From the cell containing the given text, extract its center point as (x, y) coordinate. 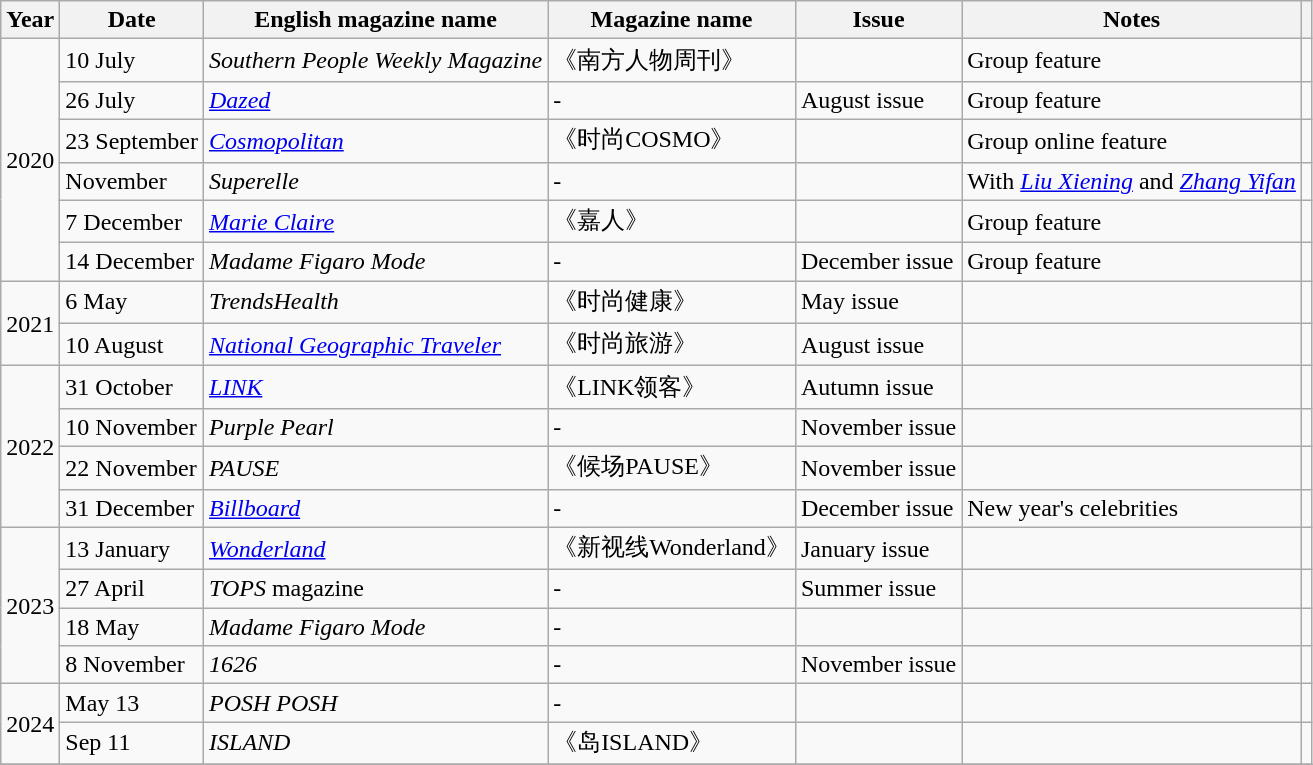
7 December (132, 222)
《候场PAUSE》 (672, 468)
English magazine name (376, 20)
Southern People Weekly Magazine (376, 60)
Wonderland (376, 548)
New year's celebrities (1132, 508)
PAUSE (376, 468)
ISLAND (376, 744)
《岛ISLAND》 (672, 744)
TOPS magazine (376, 589)
22 November (132, 468)
Magazine name (672, 20)
《LINK领客》 (672, 388)
2024 (30, 724)
2021 (30, 324)
2022 (30, 446)
POSH POSH (376, 703)
《南方人物周刊》 (672, 60)
27 April (132, 589)
Autumn issue (878, 388)
18 May (132, 627)
May issue (878, 302)
14 December (132, 262)
31 December (132, 508)
National Geographic Traveler (376, 344)
《时尚旅游》 (672, 344)
With Liu Xiening and Zhang Yifan (1132, 181)
Issue (878, 20)
《时尚COSMO》 (672, 140)
6 May (132, 302)
10 November (132, 427)
10 August (132, 344)
Superelle (376, 181)
Dazed (376, 100)
Sep 11 (132, 744)
November (132, 181)
31 October (132, 388)
January issue (878, 548)
Billboard (376, 508)
Year (30, 20)
Marie Claire (376, 222)
Summer issue (878, 589)
26 July (132, 100)
10 July (132, 60)
《新视线Wonderland》 (672, 548)
8 November (132, 665)
2020 (30, 160)
LINK (376, 388)
TrendsHealth (376, 302)
Notes (1132, 20)
May 13 (132, 703)
《嘉人》 (672, 222)
1626 (376, 665)
Group online feature (1132, 140)
Purple Pearl (376, 427)
《时尚健康》 (672, 302)
23 September (132, 140)
Date (132, 20)
Cosmopolitan (376, 140)
2023 (30, 606)
13 January (132, 548)
